Pinpoint the cell where the given text exists, returning its (x, y) midpoint coordinate. 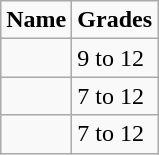
9 to 12 (115, 58)
Grades (115, 20)
Name (36, 20)
